Find where the given text appears and provide that cell's center as (X, Y) coordinate. 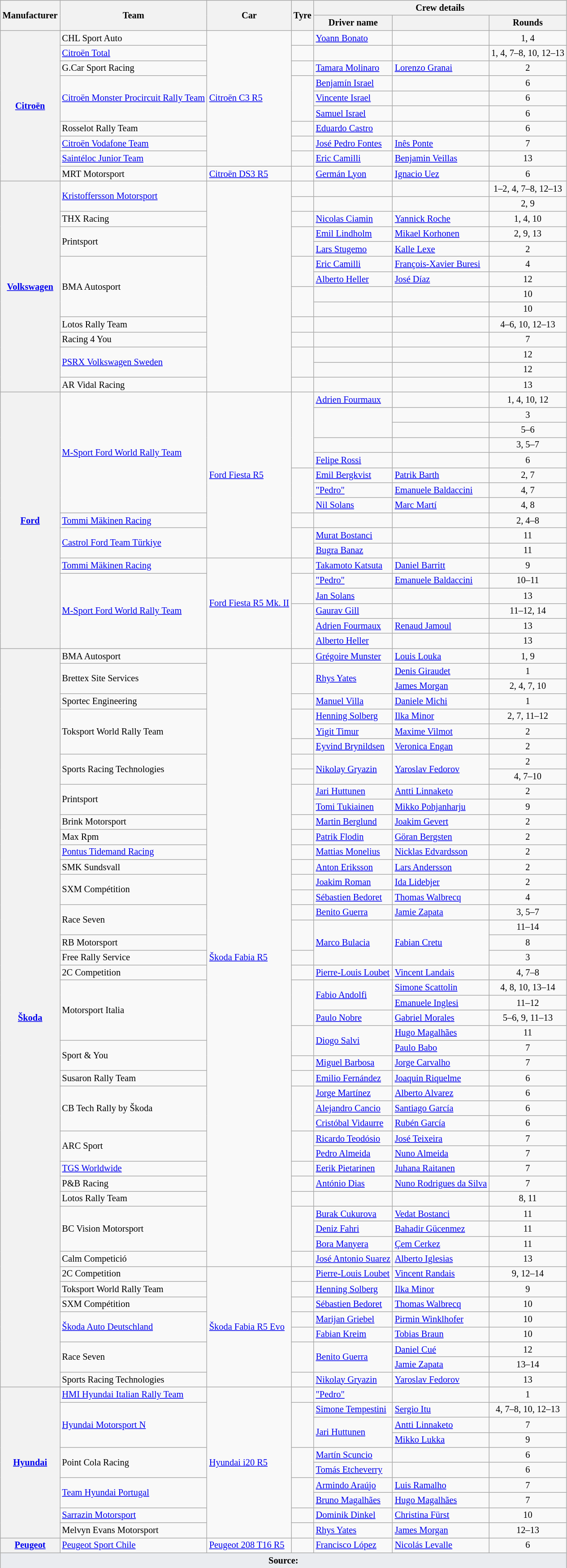
Daniele Michi (441, 701)
4, 8 (528, 505)
Martín Scuncio (353, 1455)
1–2, 4, 7–8, 12–13 (528, 189)
José Pedro Fontes (353, 143)
Inês Ponte (441, 143)
Patrik Flodin (353, 837)
Yannick Roche (441, 219)
Grégoire Munster (353, 656)
Citroën C3 R5 (249, 99)
Kalle Lexe (441, 249)
2, 4, 7, 10 (528, 686)
5–6, 9, 11–13 (528, 1018)
Team Hyundai Portugal (134, 1492)
Kristoffersson Motorsport (134, 196)
THX Racing (134, 219)
PSRX Volkswagen Sweden (134, 362)
Emanuele Inglesi (441, 1003)
Lars Stugemo (353, 249)
Göran Bergsten (441, 837)
2, 7, 11–12 (528, 716)
2, 9 (528, 204)
Source: (283, 1560)
Jan Solans (353, 596)
Nicklas Edvardsson (441, 852)
Point Cola Racing (134, 1462)
José Teixeira (441, 1138)
Luis Ramalho (441, 1485)
Simone Scattolin (441, 988)
Felipe Rossi (353, 460)
Veronica Engan (441, 747)
Car (249, 15)
Francisco López (353, 1545)
Racing 4 You (134, 339)
Cristóbal Vidaurre (353, 1123)
Fabian Kreim (353, 1334)
TGS Worldwide (134, 1168)
Alberto Alvarez (441, 1093)
Jorge Martínez (353, 1093)
Nuno Rodrigues da Silva (441, 1184)
13–14 (528, 1364)
Dominik Dinkel (353, 1515)
2, 7 (528, 475)
Anton Eriksson (353, 867)
Miguel Barbosa (353, 1063)
Paulo Nobre (353, 1018)
António Dias (353, 1184)
P&B Racing (134, 1184)
Vincent Landais (441, 972)
Citroën DS3 R5 (249, 174)
Samuel Israel (353, 113)
Yigit Timur (353, 731)
Ford Fiesta R5 (249, 475)
José Antonio Suarez (353, 1259)
4–6, 10, 12–13 (528, 324)
Bora Manyera (353, 1244)
Saintéloc Junior Team (134, 159)
Murat Bostanci (353, 535)
11–12 (528, 1003)
8, 11 (528, 1199)
Renaud Jamoul (441, 626)
Çem Cerkez (441, 1244)
Škoda Auto Deutschland (134, 1327)
Nil Solans (353, 505)
Ricardo Teodósio (353, 1138)
Benjamín Israel (353, 83)
12–13 (528, 1530)
Mikko Pohjanharju (441, 807)
Calm Competició (134, 1259)
Max Rpm (134, 837)
1, 9 (528, 656)
2, 4–8 (528, 520)
Ford (30, 520)
Tomi Tukiainen (353, 807)
RB Motorsport (134, 942)
Rubén García (441, 1123)
Crew details (440, 8)
Takamoto Katsuta (353, 566)
4, 7–8, 10, 12–13 (528, 1409)
Christina Fürst (441, 1515)
Marc Martí (441, 505)
HMI Hyundai Italian Rally Team (134, 1395)
Armindo Araújo (353, 1485)
BC Vision Motorsport (134, 1229)
Sportec Engineering (134, 701)
Tomás Etcheverry (353, 1470)
Lorenzo Granai (441, 68)
Daniel Barritt (441, 566)
Tobias Braun (441, 1334)
4, 7–10 (528, 777)
Susaron Rally Team (134, 1078)
Citroën Monster Procircuit Rally Team (134, 99)
Eerik Pietarinen (353, 1168)
Hyundai (30, 1463)
Citroën (30, 106)
Jorge Carvalho (441, 1063)
Vincent Randais (441, 1274)
Pedro Almeida (353, 1153)
Joakim Gevert (441, 822)
AR Vidal Racing (134, 385)
Daniel Cué (441, 1349)
Eduardo Castro (353, 129)
Paulo Babo (441, 1048)
Ford Fiesta R5 Mk. II (249, 603)
Tamara Molinaro (353, 68)
ARC Sport (134, 1146)
Emil Bergkvist (353, 475)
Benjamin Veillas (441, 159)
Burak Cukurova (353, 1214)
Marijan Griebel (353, 1319)
Škoda Fabia R5 Evo (249, 1327)
Brink Motorsport (134, 822)
Santiago García (441, 1108)
Rosselot Rally Team (134, 129)
Free Rally Service (134, 958)
Juhana Raitanen (441, 1168)
Hyundai i20 R5 (249, 1463)
Sarrazin Motorsport (134, 1515)
Yoann Bonato (353, 38)
Simone Tempestini (353, 1409)
Eyvind Brynildsen (353, 747)
10–11 (528, 580)
Nicolás Levalle (441, 1545)
2, 9, 13 (528, 234)
Alberto Iglesias (441, 1259)
Louis Louka (441, 656)
Sport & You (134, 1055)
Team (134, 15)
Lars Andersson (441, 867)
Gaurav Gill (353, 611)
Nicolas Ciamin (353, 219)
4, 7 (528, 490)
Deniz Fahri (353, 1229)
Gabriel Morales (441, 1018)
Manufacturer (30, 15)
Ida Lidebjer (441, 882)
Vincente Israel (353, 98)
Škoda (30, 1018)
François-Xavier Buresi (441, 264)
Peugeot (30, 1545)
Rounds (528, 23)
Pontus Tidemand Racing (134, 852)
Driver name (353, 23)
Bahadir Gücenmez (441, 1229)
Peugeot 208 T16 R5 (249, 1545)
Volkswagen (30, 287)
Joaquin Riquelme (441, 1078)
1, 4 (528, 38)
1, 4, 10 (528, 219)
Marco Bulacia (353, 942)
Bruno Magalhães (353, 1500)
Nuno Almeida (441, 1153)
11–12, 14 (528, 611)
G.Car Sport Racing (134, 68)
Motorsport Italia (134, 1010)
José Díaz (441, 279)
Vedat Bostanci (441, 1214)
Citroën Total (134, 53)
4, 8, 10, 13–14 (528, 988)
CB Tech Rally by Škoda (134, 1108)
Škoda Fabia R5 (249, 958)
Tyre (303, 15)
Emilio Fernández (353, 1078)
8 (528, 942)
Fabio Andolfi (353, 995)
Sergio Itu (441, 1409)
Manuel Villa (353, 701)
Germán Lyon (353, 174)
Pirmin Winklhofer (441, 1319)
9, 12–14 (528, 1274)
SMK Sundsvall (134, 867)
1, 4, 7–8, 10, 12–13 (528, 53)
Denis Giraudet (441, 671)
5–6 (528, 430)
Patrik Barth (441, 475)
Citroën Vodafone Team (134, 143)
1, 4, 10, 12 (528, 400)
Peugeot Sport Chile (134, 1545)
Martin Berglund (353, 822)
CHL Sport Auto (134, 38)
Mikael Korhonen (441, 234)
Maxime Vilmot (441, 731)
Melvyn Evans Motorsport (134, 1530)
MRT Motorsport (134, 174)
Castrol Ford Team Türkiye (134, 543)
Diogo Salvi (353, 1040)
Emil Lindholm (353, 234)
Bugra Banaz (353, 550)
Mattias Monelius (353, 852)
Hyundai Motorsport N (134, 1424)
Joakim Roman (353, 882)
11–14 (528, 927)
Mikko Lukka (441, 1440)
Alejandro Cancio (353, 1108)
4, 7–8 (528, 972)
Fabian Cretu (441, 942)
Brettex Site Services (134, 678)
Ignacio Uez (441, 174)
